Extract the (x, y) coordinate from the center of the cell holding the provided text.  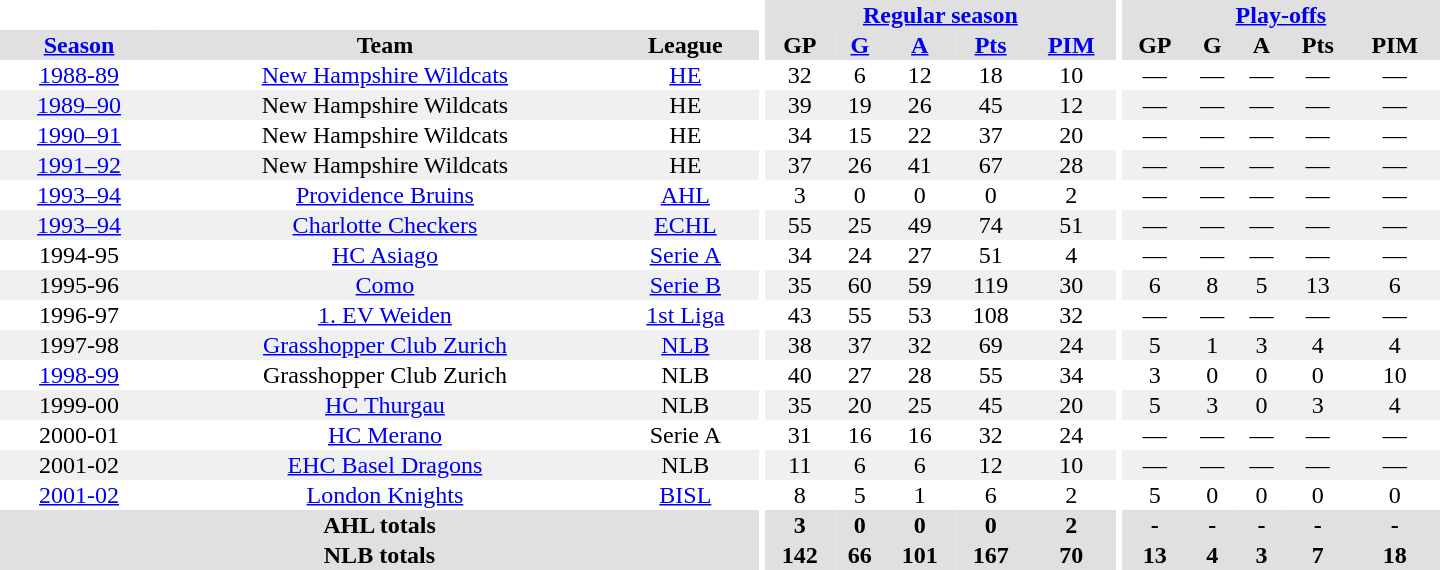
142 (800, 555)
1994-95 (79, 255)
101 (920, 555)
43 (800, 315)
1997-98 (79, 345)
49 (920, 225)
22 (920, 135)
59 (920, 285)
1990–91 (79, 135)
League (686, 45)
119 (990, 285)
1998-99 (79, 375)
London Knights (385, 495)
15 (860, 135)
EHC Basel Dragons (385, 465)
66 (860, 555)
2000-01 (79, 435)
38 (800, 345)
67 (990, 165)
NLB totals (380, 555)
1989–90 (79, 105)
Regular season (940, 15)
BISL (686, 495)
60 (860, 285)
74 (990, 225)
1. EV Weiden (385, 315)
1995-96 (79, 285)
Providence Bruins (385, 195)
41 (920, 165)
Serie B (686, 285)
19 (860, 105)
HC Merano (385, 435)
69 (990, 345)
Charlotte Checkers (385, 225)
167 (990, 555)
1988-89 (79, 75)
1996-97 (79, 315)
Season (79, 45)
30 (1071, 285)
108 (990, 315)
1999-00 (79, 405)
70 (1071, 555)
AHL totals (380, 525)
AHL (686, 195)
HC Asiago (385, 255)
Team (385, 45)
Play-offs (1281, 15)
39 (800, 105)
7 (1318, 555)
31 (800, 435)
53 (920, 315)
1991–92 (79, 165)
ECHL (686, 225)
HC Thurgau (385, 405)
Como (385, 285)
1st Liga (686, 315)
40 (800, 375)
11 (800, 465)
